Detect which cell encompasses the target text, then output its (X, Y) center coordinate. 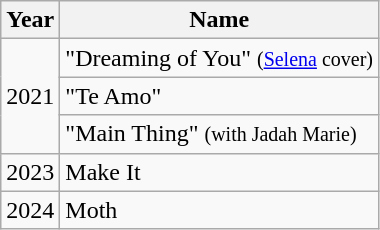
Make It (220, 172)
Moth (220, 210)
Year (30, 20)
"Dreaming of You" (Selena cover) (220, 58)
2024 (30, 210)
2021 (30, 96)
Name (220, 20)
2023 (30, 172)
"Te Amo" (220, 96)
"Main Thing" (with Jadah Marie) (220, 134)
